Return [x, y] of the center of cell containing provided text 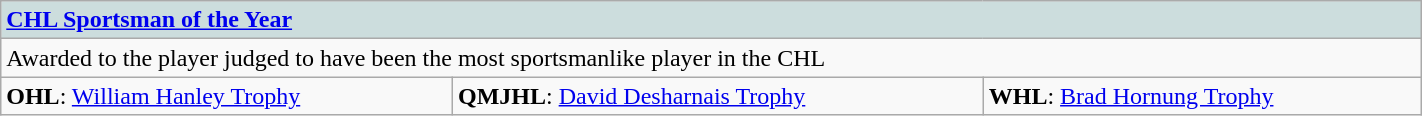
CHL Sportsman of the Year [711, 20]
WHL: Brad Hornung Trophy [1202, 96]
OHL: William Hanley Trophy [227, 96]
Awarded to the player judged to have been the most sportsmanlike player in the CHL [711, 58]
QMJHL: David Desharnais Trophy [718, 96]
